Return the [x, y] coordinate for the center point of the cell that contains the specified text.  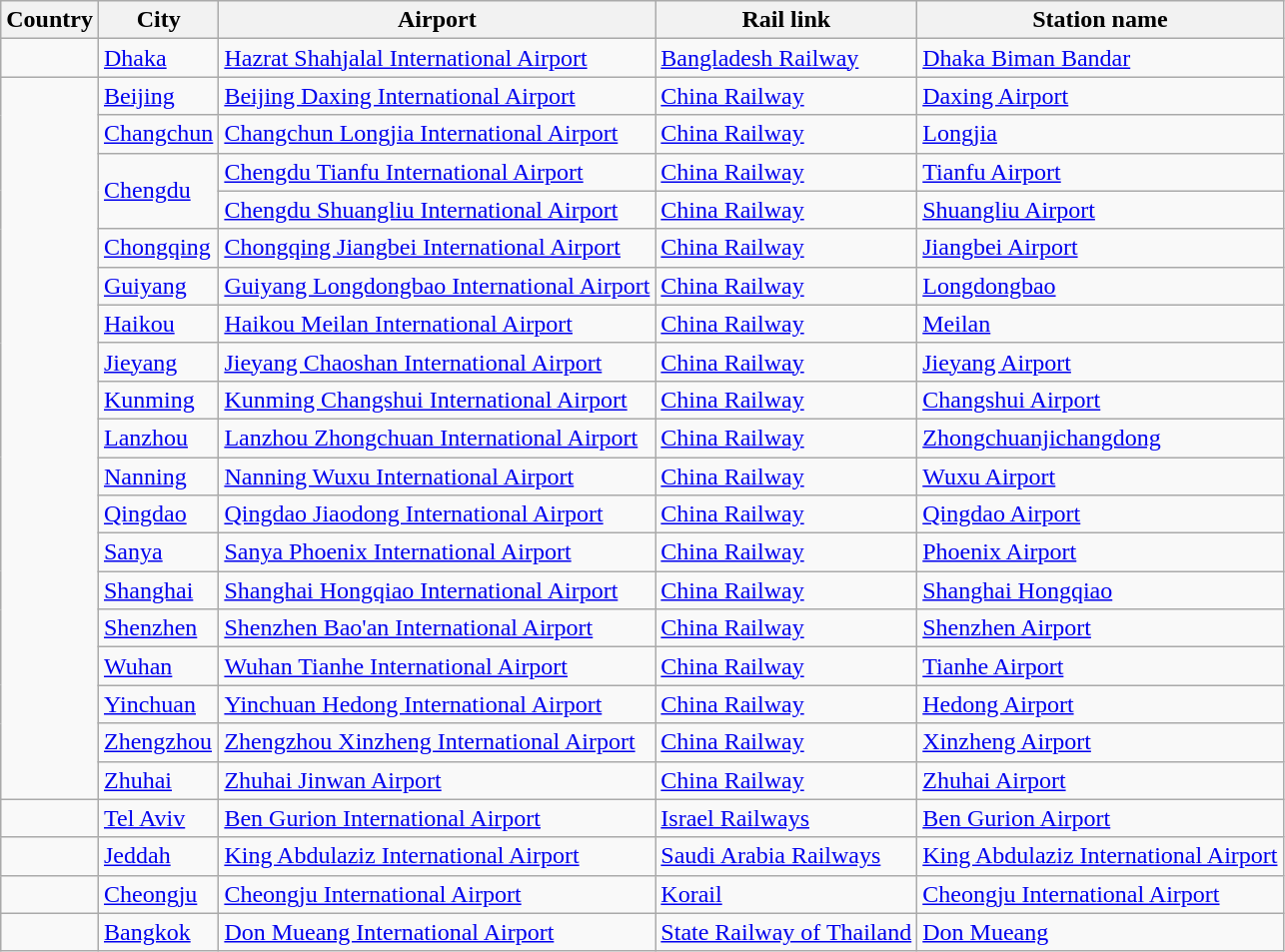
Haikou [158, 324]
State Railway of Thailand [786, 932]
Sanya [158, 552]
Longjia [1100, 134]
Phoenix Airport [1100, 552]
Changchun [158, 134]
Wuhan [158, 666]
Shuangliu Airport [1100, 210]
Chongqing [158, 248]
Jiangbei Airport [1100, 248]
Qingdao Airport [1100, 514]
Don Mueang International Airport [438, 932]
Guiyang Longdongbao International Airport [438, 286]
Jieyang [158, 362]
Lanzhou Zhongchuan International Airport [438, 438]
Wuxu Airport [1100, 476]
Saudi Arabia Railways [786, 856]
Nanning [158, 476]
Zhuhai Airport [1100, 780]
Longdongbao [1100, 286]
Korail [786, 894]
Haikou Meilan International Airport [438, 324]
Yinchuan [158, 704]
Nanning Wuxu International Airport [438, 476]
Jieyang Chaoshan International Airport [438, 362]
Chongqing Jiangbei International Airport [438, 248]
Yinchuan Hedong International Airport [438, 704]
Dhaka Biman Bandar [1100, 58]
Shanghai Hongqiao International Airport [438, 590]
Bangkok [158, 932]
Dhaka [158, 58]
Cheongju [158, 894]
Shenzhen Bao'an International Airport [438, 628]
Tianhe Airport [1100, 666]
Chengdu Shuangliu International Airport [438, 210]
Sanya Phoenix International Airport [438, 552]
Rail link [786, 20]
Xinzheng Airport [1100, 742]
Ben Gurion Airport [1100, 818]
Don Mueang [1100, 932]
Guiyang [158, 286]
Israel Railways [786, 818]
City [158, 20]
Changshui Airport [1100, 400]
Shanghai [158, 590]
Shenzhen [158, 628]
Ben Gurion International Airport [438, 818]
Meilan [1100, 324]
Daxing Airport [1100, 96]
Jieyang Airport [1100, 362]
Hedong Airport [1100, 704]
Qingdao [158, 514]
Jeddah [158, 856]
Wuhan Tianhe International Airport [438, 666]
Kunming Changshui International Airport [438, 400]
Kunming [158, 400]
Zhongchuanjichangdong [1100, 438]
Chengdu [158, 191]
Zhengzhou [158, 742]
Zhengzhou Xinzheng International Airport [438, 742]
Tianfu Airport [1100, 172]
Lanzhou [158, 438]
Zhuhai [158, 780]
Country [50, 20]
Qingdao Jiaodong International Airport [438, 514]
Zhuhai Jinwan Airport [438, 780]
Tel Aviv [158, 818]
Shanghai Hongqiao [1100, 590]
Airport [438, 20]
Beijing [158, 96]
Hazrat Shahjalal International Airport [438, 58]
Chengdu Tianfu International Airport [438, 172]
Changchun Longjia International Airport [438, 134]
Bangladesh Railway [786, 58]
Shenzhen Airport [1100, 628]
Station name [1100, 20]
Beijing Daxing International Airport [438, 96]
